For the text-containing cell, return its midpoint in (x, y) coordinate format. 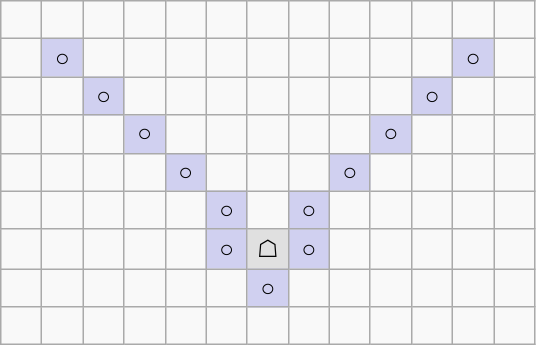
☖ (268, 249)
